From the cell containing the given text, extract its center point as [X, Y] coordinate. 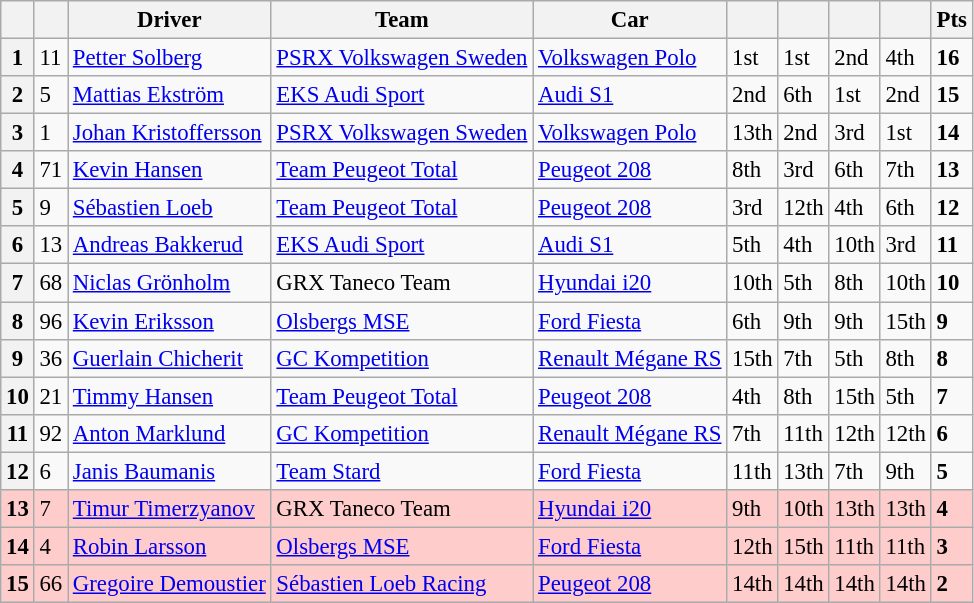
Johan Kristoffersson [170, 133]
68 [50, 283]
71 [50, 170]
Team Stard [402, 471]
Janis Baumanis [170, 471]
Timur Timerzyanov [170, 509]
96 [50, 321]
Sébastien Loeb Racing [402, 584]
Team [402, 20]
Anton Marklund [170, 433]
Niclas Grönholm [170, 283]
16 [952, 58]
Driver [170, 20]
21 [50, 396]
Kevin Hansen [170, 170]
66 [50, 584]
Kevin Eriksson [170, 321]
36 [50, 358]
Car [630, 20]
Pts [952, 20]
Andreas Bakkerud [170, 245]
Robin Larsson [170, 546]
92 [50, 433]
Petter Solberg [170, 58]
Timmy Hansen [170, 396]
Gregoire Demoustier [170, 584]
Guerlain Chicherit [170, 358]
Sébastien Loeb [170, 208]
Mattias Ekström [170, 95]
